Pinpoint the cell where the given text exists, returning its (X, Y) midpoint coordinate. 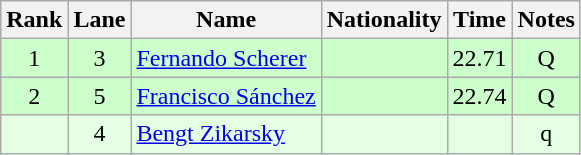
Francisco Sánchez (226, 96)
Notes (546, 20)
Time (480, 20)
Bengt Zikarsky (226, 134)
Rank (34, 20)
Name (226, 20)
Nationality (384, 20)
2 (34, 96)
Lane (100, 20)
Fernando Scherer (226, 58)
q (546, 134)
22.71 (480, 58)
22.74 (480, 96)
1 (34, 58)
4 (100, 134)
3 (100, 58)
5 (100, 96)
